Find where the given text appears and provide that cell's center as (x, y) coordinate. 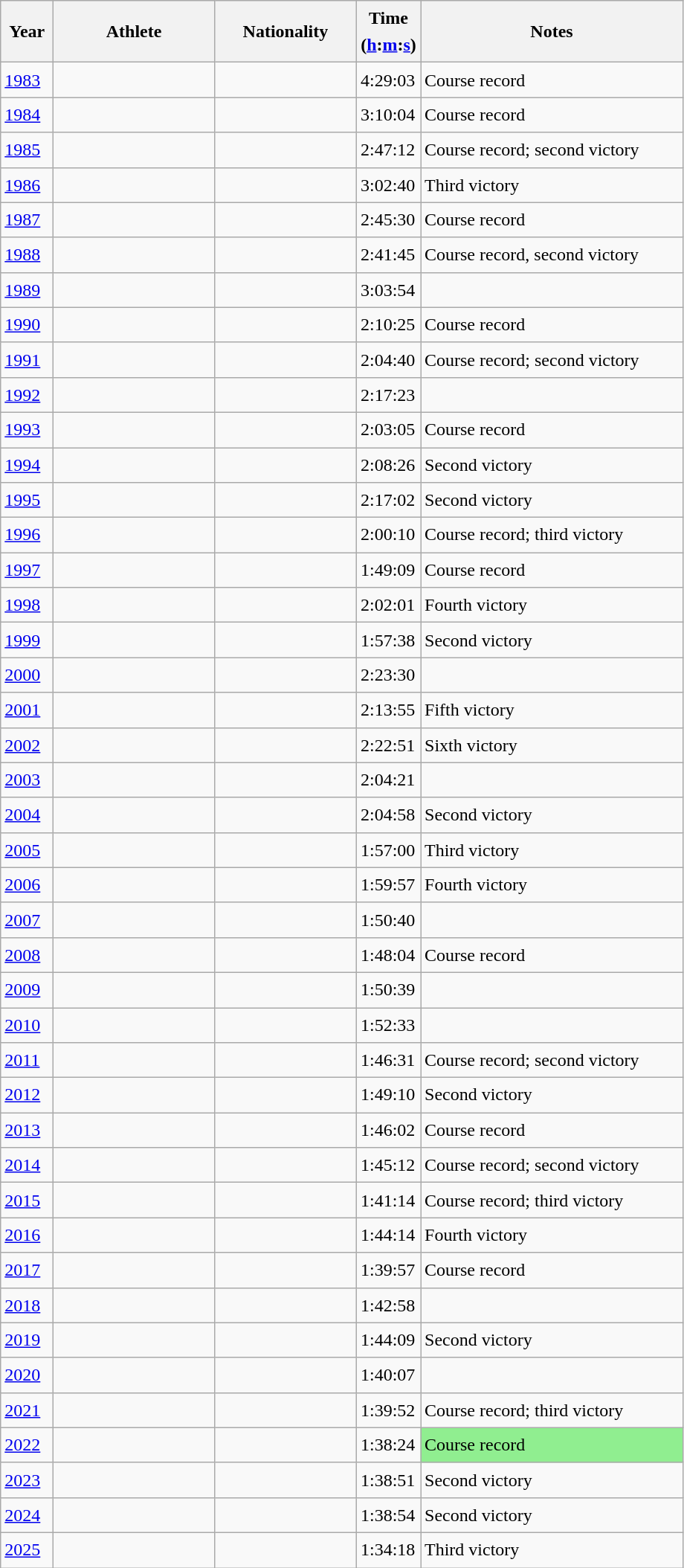
1:52:33 (388, 1025)
1:46:02 (388, 1131)
2024 (27, 1514)
1:41:14 (388, 1201)
1:39:52 (388, 1410)
2021 (27, 1410)
2:03:05 (388, 430)
1984 (27, 115)
1988 (27, 254)
2:08:26 (388, 466)
1983 (27, 80)
4:29:03 (388, 80)
2:13:55 (388, 710)
2018 (27, 1305)
1:46:31 (388, 1061)
1997 (27, 570)
3:03:54 (388, 290)
2015 (27, 1201)
2:45:30 (388, 220)
2011 (27, 1061)
2017 (27, 1270)
Nationality (285, 31)
1:50:39 (388, 989)
1:42:58 (388, 1305)
1994 (27, 466)
2023 (27, 1480)
2:10:25 (388, 324)
2016 (27, 1235)
1:44:09 (388, 1340)
2:04:40 (388, 360)
2019 (27, 1340)
Athlete (134, 31)
3:10:04 (388, 115)
2002 (27, 745)
1:39:57 (388, 1270)
1995 (27, 500)
1987 (27, 220)
2:23:30 (388, 675)
2003 (27, 780)
Notes (552, 31)
1:57:38 (388, 640)
2005 (27, 849)
2022 (27, 1445)
1:45:12 (388, 1165)
1989 (27, 290)
2025 (27, 1550)
1:38:54 (388, 1514)
2020 (27, 1375)
Year (27, 31)
3:02:40 (388, 184)
1:59:57 (388, 885)
2:04:21 (388, 780)
1998 (27, 605)
1:49:09 (388, 570)
2012 (27, 1095)
1990 (27, 324)
1992 (27, 394)
2:17:23 (388, 394)
1986 (27, 184)
2:47:12 (388, 150)
1:50:40 (388, 919)
2:41:45 (388, 254)
1:49:10 (388, 1095)
Time(h:m:s) (388, 31)
2004 (27, 815)
1:34:18 (388, 1550)
1993 (27, 430)
2008 (27, 955)
2010 (27, 1025)
1:44:14 (388, 1235)
2:00:10 (388, 536)
1:57:00 (388, 849)
2014 (27, 1165)
1:38:24 (388, 1445)
1:40:07 (388, 1375)
1991 (27, 360)
2:17:02 (388, 500)
2:22:51 (388, 745)
Course record, second victory (552, 254)
1:48:04 (388, 955)
1999 (27, 640)
2001 (27, 710)
Sixth victory (552, 745)
Fifth victory (552, 710)
2:02:01 (388, 605)
2009 (27, 989)
2013 (27, 1131)
1996 (27, 536)
2:04:58 (388, 815)
2000 (27, 675)
2007 (27, 919)
1:38:51 (388, 1480)
2006 (27, 885)
1985 (27, 150)
